Return [X, Y] of the center of cell containing provided text 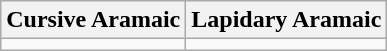
Lapidary Aramaic [286, 20]
Cursive Aramaic [94, 20]
